Search for the cell housing the specified text and yield its (x, y) center coordinate. 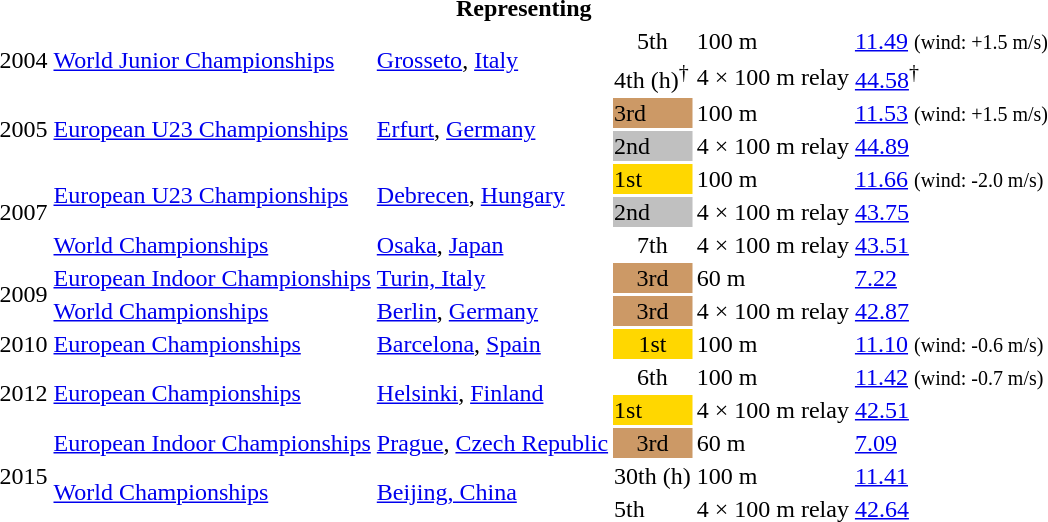
Osaka, Japan (492, 245)
Prague, Czech Republic (492, 443)
5th (653, 41)
30th (h) (653, 476)
Helsinki, Finland (492, 394)
Debrecen, Hungary (492, 196)
World Junior Championships (212, 60)
4th (h)† (653, 77)
7th (653, 245)
Berlin, Germany (492, 311)
Grosseto, Italy (492, 60)
Turin, Italy (492, 278)
6th (653, 377)
Barcelona, Spain (492, 344)
Erfurt, Germany (492, 130)
